Extract the (X, Y) coordinate from the center of the cell holding the provided text.  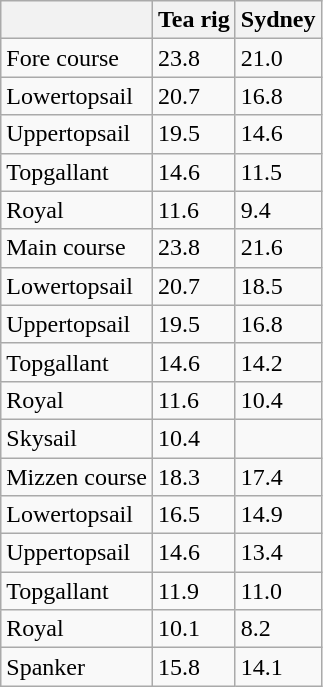
9.4 (278, 210)
16.5 (194, 515)
Tea rig (194, 20)
Skysail (77, 438)
8.2 (278, 629)
Fore course (77, 58)
11.5 (278, 172)
18.3 (194, 477)
21.0 (278, 58)
13.4 (278, 553)
11.9 (194, 591)
18.5 (278, 286)
Sydney (278, 20)
Mizzen course (77, 477)
Spanker (77, 667)
15.8 (194, 667)
21.6 (278, 248)
14.2 (278, 362)
14.1 (278, 667)
Main course (77, 248)
17.4 (278, 477)
10.1 (194, 629)
14.9 (278, 515)
11.0 (278, 591)
